Locate the cell with the specified text and output its (x, y) center coordinate. 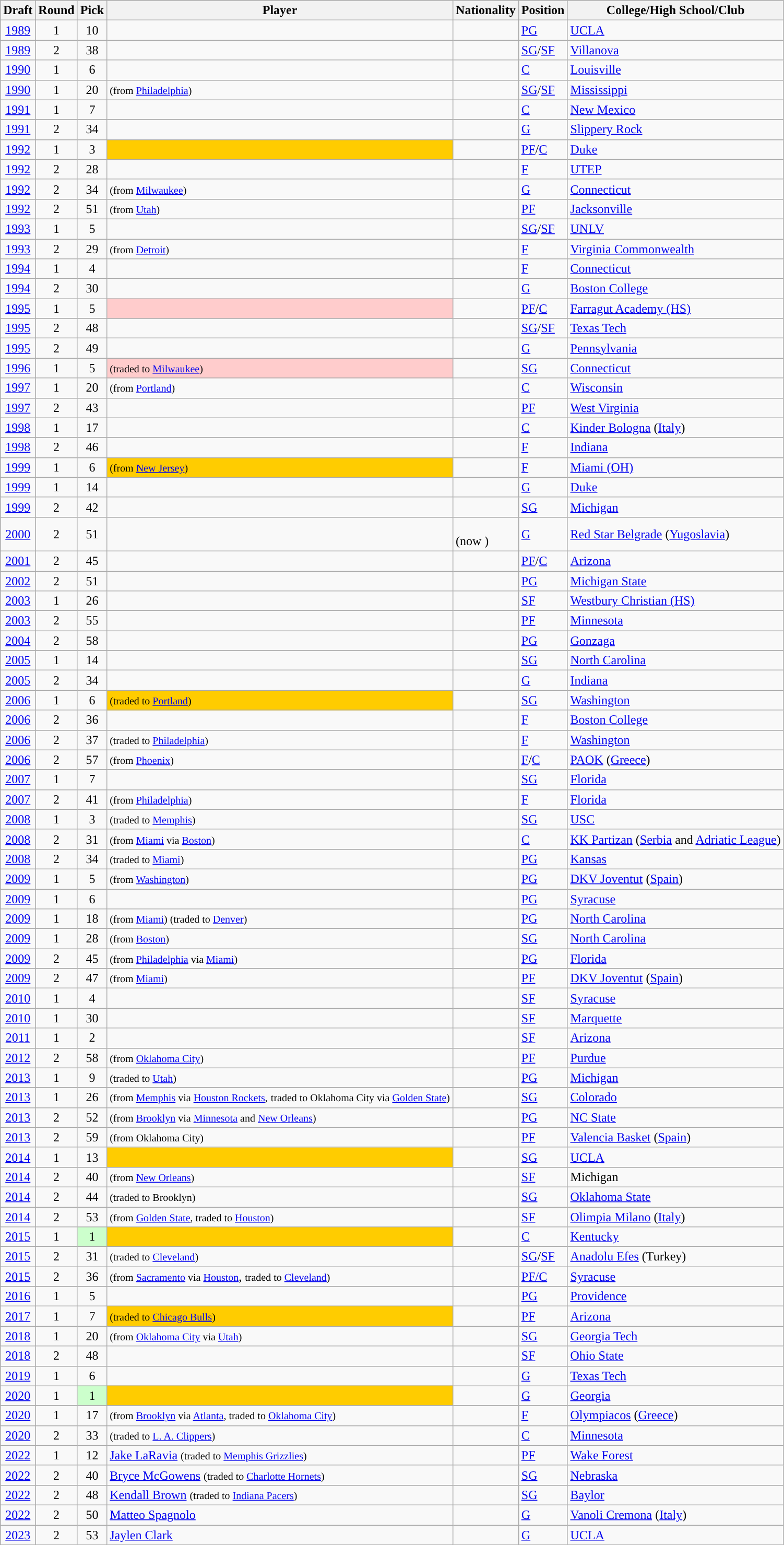
(from Golden State, traded to Houston) (280, 1217)
(traded to Memphis) (280, 819)
Nebraska (675, 1475)
Position (543, 10)
Kendall Brown (traded to Indiana Pacers) (280, 1495)
Providence (675, 1296)
(from Miami) (280, 978)
New Mexico (675, 110)
(from Portland) (280, 388)
Red Star Belgrade (Yugoslavia) (675, 534)
2016 (18, 1296)
(traded to Utah) (280, 1078)
(from Boston) (280, 939)
Oklahoma State (675, 1197)
(from Detroit) (280, 249)
46 (92, 447)
(from Brooklyn via Atlanta, traded to Oklahoma City) (280, 1416)
41 (92, 799)
Draft (18, 10)
55 (92, 621)
Wisconsin (675, 388)
PAOK (Greece) (675, 760)
2001 (18, 561)
13 (92, 1157)
Marquette (675, 1018)
(from New Jersey) (280, 467)
Jake LaRavia (traded to Memphis Grizzlies) (280, 1455)
1996 (18, 368)
(traded to Miami) (280, 859)
59 (92, 1137)
(traded to Chicago Bulls) (280, 1316)
(from Brooklyn via Minnesota and New Orleans) (280, 1117)
Player (280, 10)
37 (92, 740)
Baylor (675, 1495)
Round (56, 10)
(traded to Cleveland) (280, 1257)
(now ) (486, 534)
Purdue (675, 1058)
(from Washington) (280, 879)
Kinder Bologna (Italy) (675, 428)
(traded to Brooklyn) (280, 1197)
2019 (18, 1376)
42 (92, 507)
10 (92, 30)
Mississippi (675, 90)
(from Memphis via Houston Rockets, traded to Oklahoma City via Golden State) (280, 1098)
Olimpia Milano (Italy) (675, 1217)
2017 (18, 1316)
(from Phoenix) (280, 760)
33 (92, 1435)
47 (92, 978)
Kansas (675, 859)
KK Partizan (Serbia and Adriatic League) (675, 839)
Miami (OH) (675, 467)
2004 (18, 641)
F/C (543, 760)
Vanoli Cremona (Italy) (675, 1515)
Ohio State (675, 1356)
2002 (18, 581)
Jaylen Clark (280, 1535)
2011 (18, 1038)
12 (92, 1455)
(from New Orleans) (280, 1177)
UTEP (675, 169)
UNLV (675, 229)
52 (92, 1117)
Virginia Commonwealth (675, 249)
Georgia (675, 1396)
Jacksonville (675, 209)
Georgia Tech (675, 1336)
(traded to Portland) (280, 700)
Westbury Christian (HS) (675, 601)
Valencia Basket (Spain) (675, 1137)
(from Miami via Boston) (280, 839)
Slippery Rock (675, 129)
38 (92, 50)
(from Sacramento via Houston, traded to Cleveland) (280, 1277)
2000 (18, 534)
(from Philadelphia via Miami) (280, 959)
Michigan State (675, 581)
USC (675, 819)
18 (92, 919)
57 (92, 760)
Kentucky (675, 1237)
44 (92, 1197)
Colorado (675, 1098)
(traded to Philadelphia) (280, 740)
West Virginia (675, 408)
2023 (18, 1535)
49 (92, 348)
Wake Forest (675, 1455)
Matteo Spagnolo (280, 1515)
(from Oklahoma City via Utah) (280, 1336)
Pennsylvania (675, 348)
29 (92, 249)
(traded to Milwaukee) (280, 368)
Villanova (675, 50)
2012 (18, 1058)
(traded to L. A. Clippers) (280, 1435)
50 (92, 1515)
College/High School/Club (675, 10)
Bryce McGowens (traded to Charlotte Hornets) (280, 1475)
(from Utah) (280, 209)
(from Miami) (traded to Denver) (280, 919)
(from Milwaukee) (280, 189)
9 (92, 1078)
Anadolu Efes (Turkey) (675, 1257)
Louisville (675, 70)
Olympiacos (Greece) (675, 1416)
43 (92, 408)
Pick (92, 10)
Nationality (486, 10)
NC State (675, 1117)
Farragut Academy (HS) (675, 309)
Gonzaga (675, 641)
